Identify which cell holds the provided text, then report its (X, Y) central coordinate. 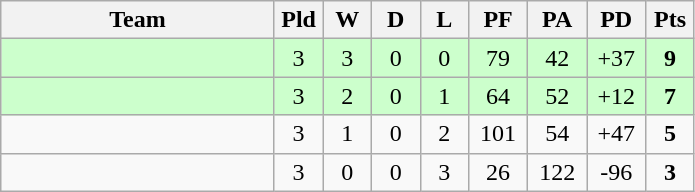
-96 (616, 172)
64 (498, 96)
PF (498, 20)
7 (670, 96)
+12 (616, 96)
79 (498, 58)
Pld (298, 20)
PD (616, 20)
W (348, 20)
101 (498, 134)
D (396, 20)
+37 (616, 58)
L (444, 20)
Team (138, 20)
+47 (616, 134)
42 (558, 58)
5 (670, 134)
9 (670, 58)
122 (558, 172)
Pts (670, 20)
PA (558, 20)
52 (558, 96)
26 (498, 172)
54 (558, 134)
